Determine the [x, y] coordinate at the center of the cell enclosing the given text.  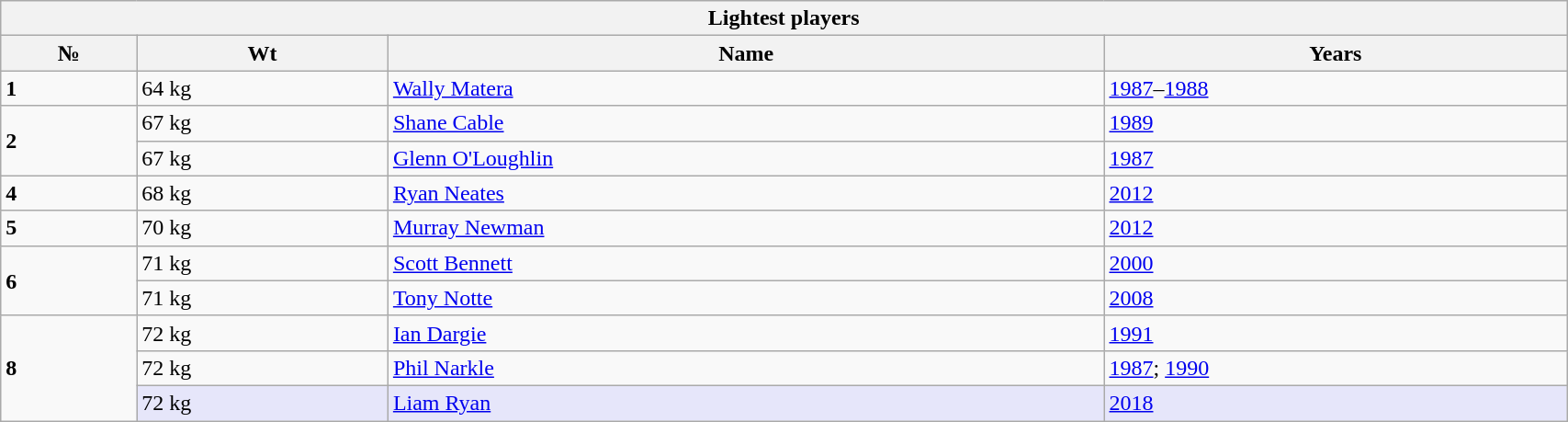
1989 [1336, 123]
Murray Newman [746, 228]
Shane Cable [746, 123]
Ryan Neates [746, 193]
70 kg [263, 228]
Lightest players [784, 18]
Name [746, 53]
Wally Matera [746, 88]
Ian Dargie [746, 333]
5 [69, 228]
1987; 1990 [1336, 368]
68 kg [263, 193]
2000 [1336, 263]
Tony Notte [746, 298]
6 [69, 280]
Glenn O'Loughlin [746, 158]
Wt [263, 53]
№ [69, 53]
Scott Bennett [746, 263]
2 [69, 141]
64 kg [263, 88]
1991 [1336, 333]
2008 [1336, 298]
Years [1336, 53]
1 [69, 88]
Liam Ryan [746, 403]
1987–1988 [1336, 88]
Phil Narkle [746, 368]
2018 [1336, 403]
1987 [1336, 158]
4 [69, 193]
8 [69, 368]
